Return the [X, Y] coordinate for the center point of the cell that contains the specified text.  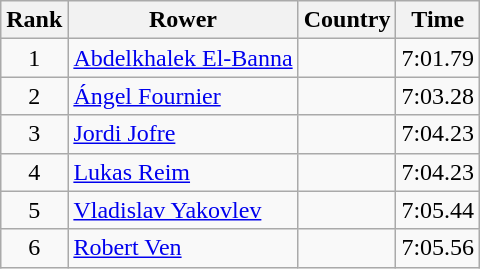
7:01.79 [438, 58]
Abdelkhalek El-Banna [183, 58]
Rank [34, 20]
Jordi Jofre [183, 134]
7:05.56 [438, 248]
Robert Ven [183, 248]
2 [34, 96]
Rower [183, 20]
Time [438, 20]
7:03.28 [438, 96]
Ángel Fournier [183, 96]
Lukas Reim [183, 172]
1 [34, 58]
3 [34, 134]
Country [347, 20]
7:05.44 [438, 210]
5 [34, 210]
4 [34, 172]
Vladislav Yakovlev [183, 210]
6 [34, 248]
